From the cell containing the given text, extract its center point as [x, y] coordinate. 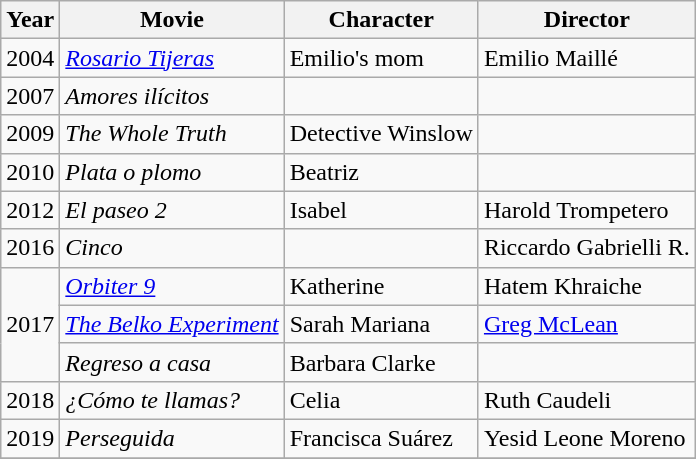
Cinco [172, 248]
Perseguida [172, 438]
2007 [30, 96]
Harold Trompetero [586, 210]
Movie [172, 20]
2004 [30, 58]
Hatem Khraiche [586, 286]
The Belko Experiment [172, 324]
¿Cómo te llamas? [172, 400]
Celia [381, 400]
Emilio Maillé [586, 58]
Yesid Leone Moreno [586, 438]
2017 [30, 324]
2010 [30, 172]
Barbara Clarke [381, 362]
Regreso a casa [172, 362]
Amores ilícitos [172, 96]
2018 [30, 400]
Isabel [381, 210]
2009 [30, 134]
Francisca Suárez [381, 438]
Beatriz [381, 172]
Plata o plomo [172, 172]
Rosario Tijeras [172, 58]
Katherine [381, 286]
Detective Winslow [381, 134]
Greg McLean [586, 324]
Character [381, 20]
Sarah Mariana [381, 324]
2019 [30, 438]
2016 [30, 248]
Riccardo Gabrielli R. [586, 248]
Ruth Caudeli [586, 400]
2012 [30, 210]
The Whole Truth [172, 134]
Year [30, 20]
Orbiter 9 [172, 286]
Emilio's mom [381, 58]
Director [586, 20]
El paseo 2 [172, 210]
